Identify which cell holds the provided text, then report its [x, y] central coordinate. 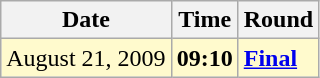
Time [204, 20]
09:10 [204, 58]
August 21, 2009 [86, 58]
Date [86, 20]
Final [278, 58]
Round [278, 20]
